Extract the (x, y) coordinate from the center of the cell holding the provided text.  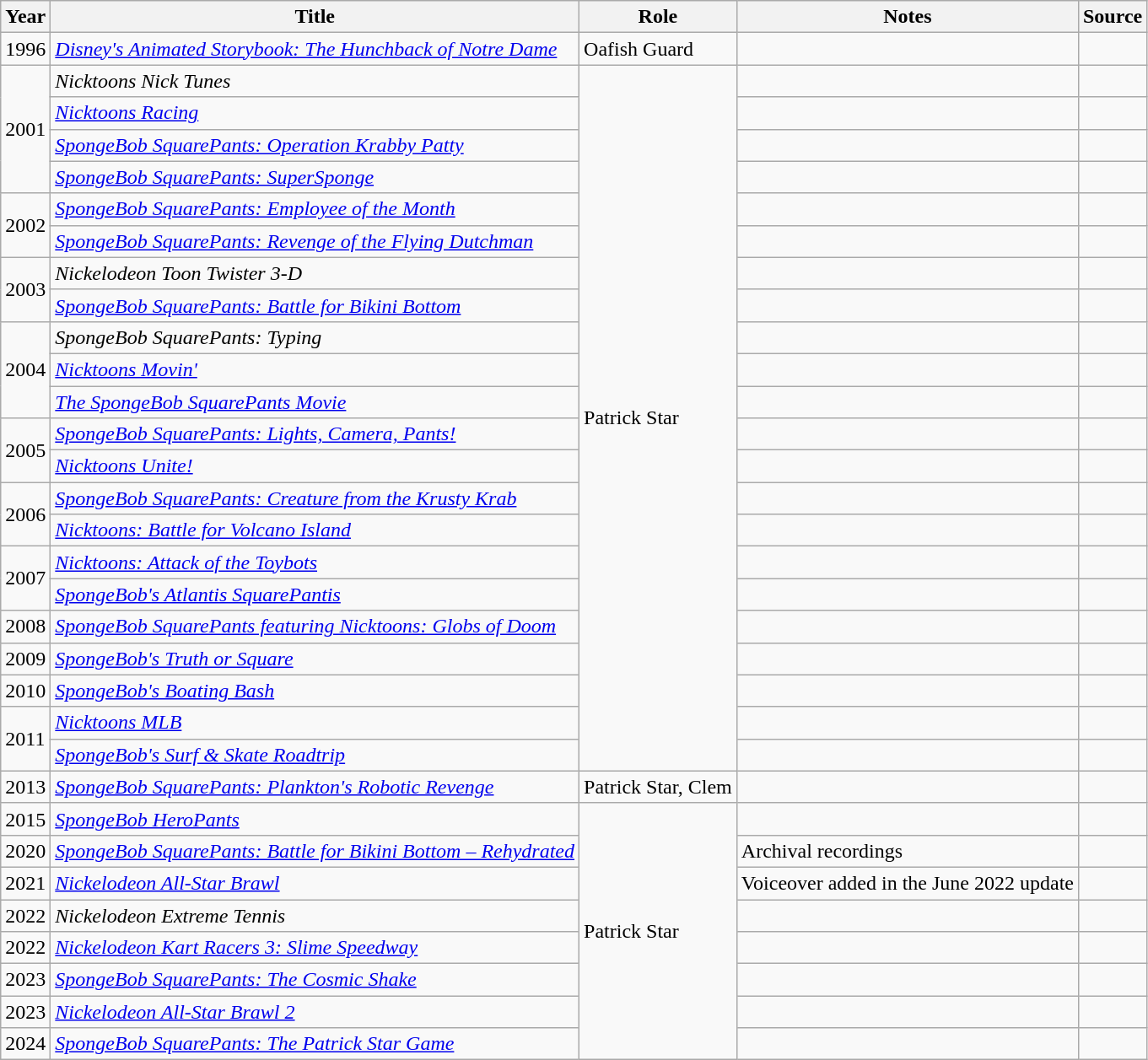
SpongeBob SquarePants: Employee of the Month (315, 209)
2004 (25, 369)
The SpongeBob SquarePants Movie (315, 402)
SpongeBob SquarePants: Lights, Camera, Pants! (315, 434)
2006 (25, 514)
Disney's Animated Storybook: The Hunchback of Notre Dame (315, 49)
Title (315, 17)
2005 (25, 450)
SpongeBob SquarePants: Operation Krabby Patty (315, 145)
SpongeBob SquarePants: Creature from the Krusty Krab (315, 498)
Archival recordings (908, 851)
Nicktoons: Battle for Volcano Island (315, 530)
2009 (25, 659)
SpongeBob SquarePants: Revenge of the Flying Dutchman (315, 241)
SpongeBob's Boating Bash (315, 691)
2021 (25, 883)
2010 (25, 691)
Role (658, 17)
Nicktoons Nick Tunes (315, 81)
Nicktoons Unite! (315, 466)
SpongeBob SquarePants: Typing (315, 337)
SpongeBob SquarePants: Battle for Bikini Bottom (315, 305)
SpongeBob SquarePants: Battle for Bikini Bottom – Rehydrated (315, 851)
Nicktoons Racing (315, 113)
Nickelodeon Extreme Tennis (315, 915)
2015 (25, 819)
2003 (25, 289)
2013 (25, 787)
2007 (25, 578)
2024 (25, 1044)
Patrick Star, Clem (658, 787)
SpongeBob's Truth or Square (315, 659)
2008 (25, 627)
Nickelodeon Toon Twister 3-D (315, 273)
Year (25, 17)
SpongeBob HeroPants (315, 819)
Oafish Guard (658, 49)
SpongeBob SquarePants: Plankton's Robotic Revenge (315, 787)
Nickelodeon All-Star Brawl 2 (315, 1012)
SpongeBob SquarePants: SuperSponge (315, 177)
SpongeBob SquarePants featuring Nicktoons: Globs of Doom (315, 627)
1996 (25, 49)
Nicktoons: Attack of the Toybots (315, 562)
2001 (25, 129)
SpongeBob's Surf & Skate Roadtrip (315, 755)
2011 (25, 739)
Nickelodeon Kart Racers 3: Slime Speedway (315, 948)
SpongeBob SquarePants: The Cosmic Shake (315, 980)
Nicktoons Movin' (315, 369)
2002 (25, 225)
Source (1112, 17)
SpongeBob SquarePants: The Patrick Star Game (315, 1044)
Nicktoons MLB (315, 723)
Nickelodeon All-Star Brawl (315, 883)
SpongeBob's Atlantis SquarePantis (315, 595)
2020 (25, 851)
Notes (908, 17)
Voiceover added in the June 2022 update (908, 883)
